Determine the (X, Y) coordinate at the center of the cell enclosing the given text.  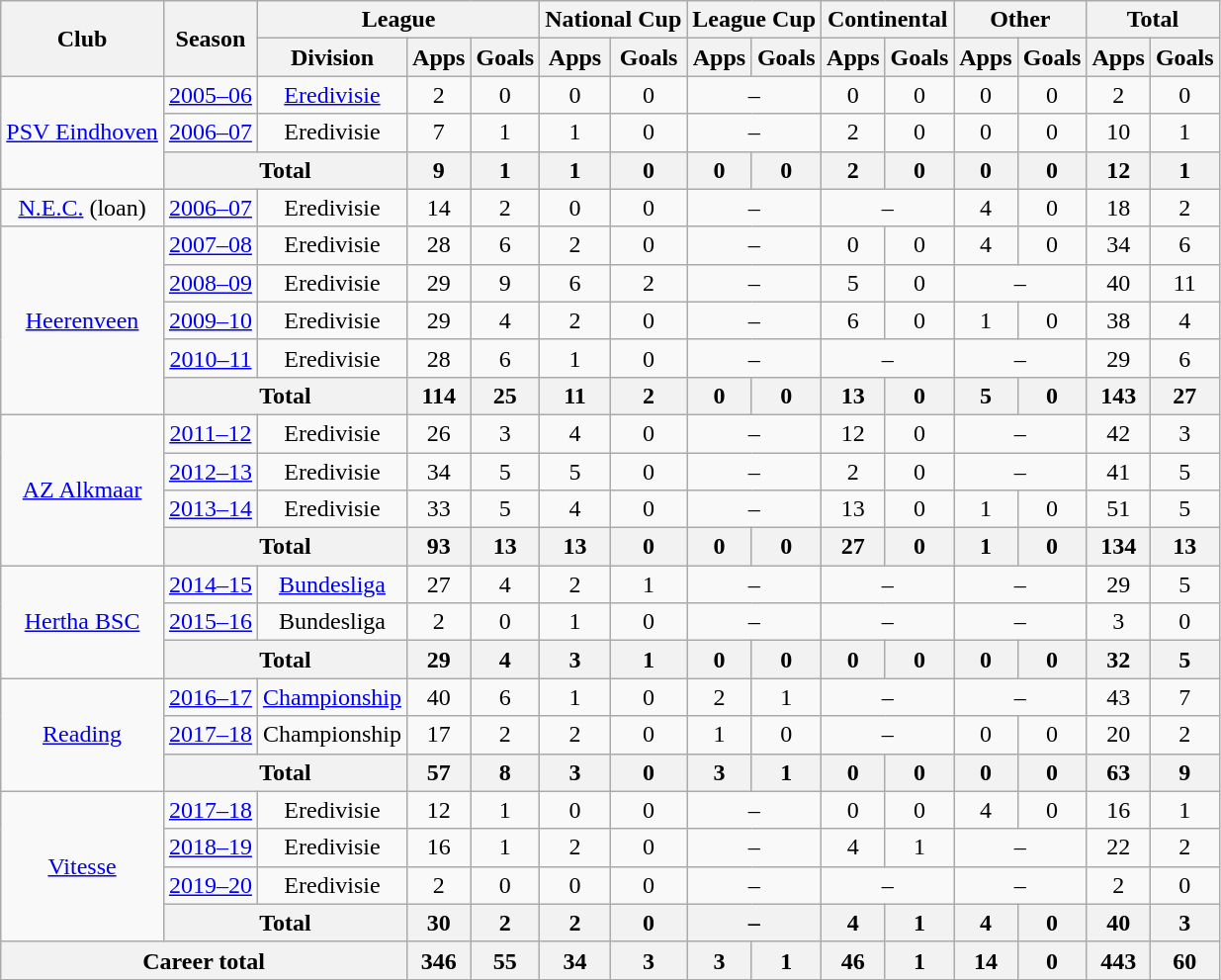
Division (332, 57)
League Cup (754, 20)
2012–13 (210, 472)
Club (83, 39)
Other (1020, 20)
2010–11 (210, 358)
2007–08 (210, 245)
30 (439, 923)
2019–20 (210, 885)
18 (1118, 208)
46 (853, 960)
346 (439, 960)
2016–17 (210, 697)
2015–16 (210, 622)
38 (1118, 320)
Career total (204, 960)
443 (1118, 960)
114 (439, 396)
PSV Eindhoven (83, 133)
N.E.C. (loan) (83, 208)
20 (1118, 735)
60 (1184, 960)
2014–15 (210, 584)
41 (1118, 472)
42 (1118, 433)
32 (1118, 660)
25 (505, 396)
57 (439, 772)
17 (439, 735)
AZ Alkmaar (83, 490)
2013–14 (210, 509)
55 (505, 960)
143 (1118, 396)
2018–19 (210, 847)
Continental (888, 20)
2009–10 (210, 320)
2008–09 (210, 283)
26 (439, 433)
2005–06 (210, 95)
33 (439, 509)
Heerenveen (83, 320)
134 (1118, 547)
Season (210, 39)
93 (439, 547)
Vitesse (83, 866)
22 (1118, 847)
Reading (83, 735)
43 (1118, 697)
National Cup (613, 20)
2011–12 (210, 433)
Hertha BSC (83, 622)
League (397, 20)
8 (505, 772)
63 (1118, 772)
51 (1118, 509)
10 (1118, 133)
